Identify which cell holds the provided text, then report its [x, y] central coordinate. 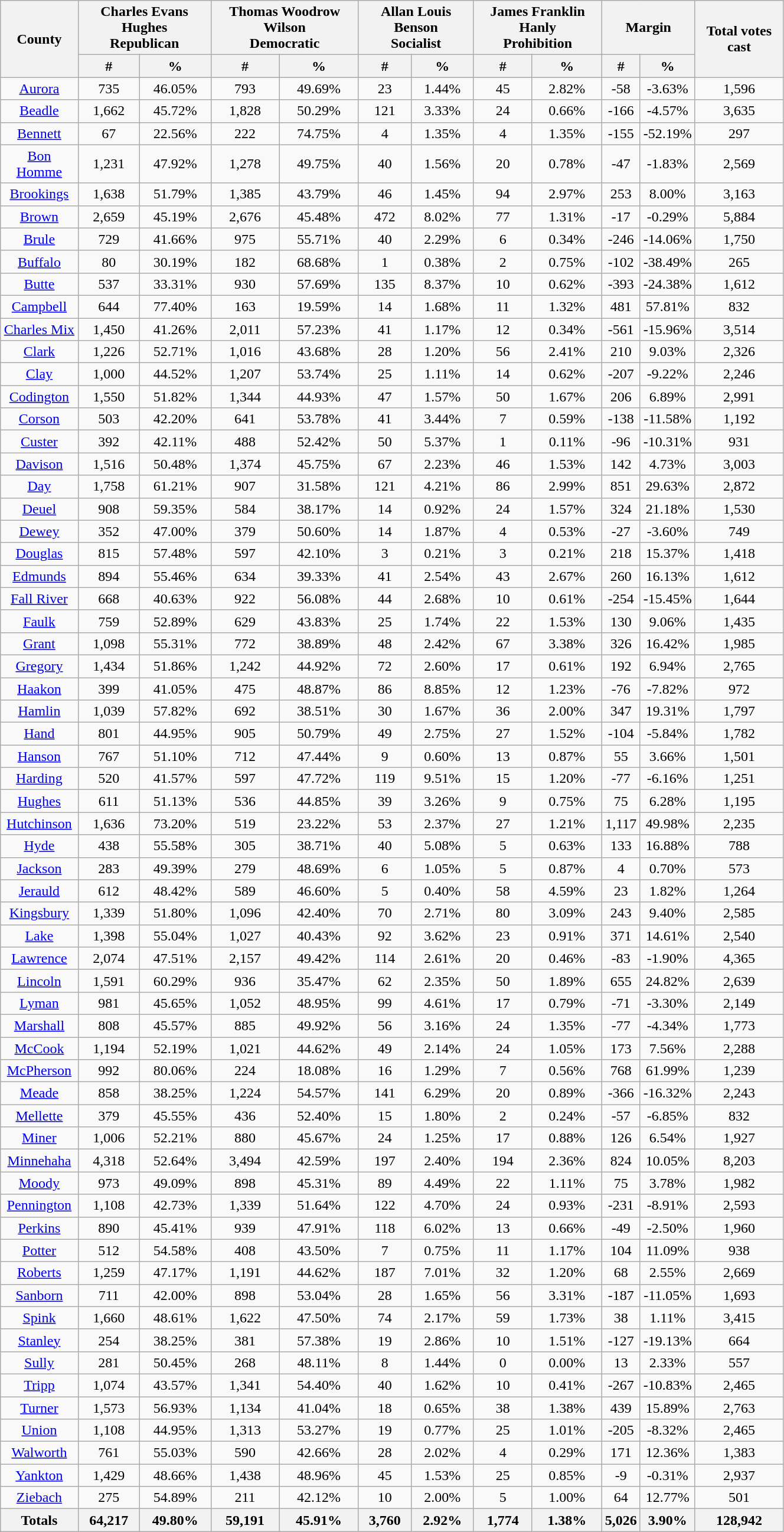
47.17% [175, 1273]
-0.31% [667, 1475]
4.59% [567, 891]
1,501 [739, 756]
43 [503, 576]
-47 [621, 164]
0.65% [442, 1408]
Roberts [39, 1273]
94 [503, 194]
104 [621, 1250]
1.25% [442, 1138]
749 [739, 531]
55.31% [175, 643]
43.50% [319, 1250]
1,027 [245, 936]
973 [109, 1183]
48.87% [319, 689]
1.32% [567, 306]
-207 [621, 374]
Totals [39, 1520]
1,797 [739, 711]
99 [385, 1003]
501 [739, 1498]
Yankton [39, 1475]
3,494 [245, 1161]
36 [503, 711]
735 [109, 89]
-104 [621, 734]
1,418 [739, 554]
49.09% [175, 1183]
19.59% [319, 306]
224 [245, 1071]
-4.57% [667, 111]
939 [245, 1228]
58 [503, 891]
2.61% [442, 958]
1,450 [109, 329]
2.97% [567, 194]
1,224 [245, 1093]
8.00% [667, 194]
-1.90% [667, 958]
2.82% [567, 89]
-8.32% [667, 1430]
-127 [621, 1340]
1,573 [109, 1408]
Brown [39, 217]
50.45% [175, 1363]
-15.45% [667, 599]
2.75% [442, 734]
Stanley [39, 1340]
-10.83% [667, 1385]
12.77% [667, 1498]
Turner [39, 1408]
38.89% [319, 643]
1.29% [442, 1071]
45.19% [175, 217]
2,243 [739, 1093]
880 [245, 1138]
1,374 [245, 464]
326 [621, 643]
45.48% [319, 217]
1,516 [109, 464]
9.51% [442, 779]
371 [621, 936]
1,134 [245, 1408]
12.36% [667, 1453]
Charles Evans HughesRepublican [144, 28]
-254 [621, 599]
Beadle [39, 111]
8,203 [739, 1161]
283 [109, 868]
-15.96% [667, 329]
1,264 [739, 891]
Sully [39, 1363]
692 [245, 711]
0.38% [442, 262]
47 [385, 397]
-76 [621, 689]
30.19% [175, 262]
1,278 [245, 164]
Perkins [39, 1228]
-9.22% [667, 374]
9.40% [667, 913]
171 [621, 1453]
2,991 [739, 397]
1,259 [109, 1273]
260 [621, 576]
1.52% [567, 734]
52.21% [175, 1138]
0.40% [442, 891]
68 [621, 1273]
1,828 [245, 111]
1.87% [442, 531]
2.71% [442, 913]
Hutchinson [39, 824]
1,194 [109, 1048]
142 [621, 464]
53.74% [319, 374]
-96 [621, 442]
51.80% [175, 913]
74 [385, 1318]
Corson [39, 419]
5,026 [621, 1520]
279 [245, 868]
Pennington [39, 1206]
Aurora [39, 89]
Mellette [39, 1116]
-1.83% [667, 164]
9.06% [667, 621]
18 [385, 1408]
Moody [39, 1183]
9.03% [667, 352]
2.68% [442, 599]
Harding [39, 779]
54.89% [175, 1498]
56.93% [175, 1408]
2,149 [739, 1003]
815 [109, 554]
890 [109, 1228]
55.03% [175, 1453]
Clay [39, 374]
281 [109, 1363]
51.13% [175, 801]
907 [245, 486]
5.08% [442, 846]
-7.82% [667, 689]
1,429 [109, 1475]
32 [503, 1273]
1,927 [739, 1138]
Hughes [39, 801]
1,207 [245, 374]
Union [39, 1430]
2,011 [245, 329]
55.71% [319, 239]
0.24% [567, 1116]
2.42% [442, 643]
41.57% [175, 779]
-393 [621, 284]
265 [739, 262]
-83 [621, 958]
49.39% [175, 868]
1,313 [245, 1430]
42.59% [319, 1161]
-561 [621, 329]
-24.38% [667, 284]
47.50% [319, 1318]
0.91% [567, 936]
60.29% [175, 981]
126 [621, 1138]
45.67% [319, 1138]
611 [109, 801]
18.08% [319, 1071]
-0.29% [667, 217]
48 [385, 643]
2.37% [442, 824]
38.71% [319, 846]
Lincoln [39, 981]
2.92% [442, 1520]
-102 [621, 262]
1,773 [739, 1025]
Douglas [39, 554]
38.17% [319, 509]
23.22% [319, 824]
-27 [621, 531]
759 [109, 621]
77.40% [175, 306]
4,365 [739, 958]
47.72% [319, 779]
Dewey [39, 531]
3.44% [442, 419]
Tripp [39, 1385]
61.99% [667, 1071]
52.64% [175, 1161]
438 [109, 846]
1,226 [109, 352]
42.66% [319, 1453]
1.51% [567, 1340]
0.70% [667, 868]
0.00% [567, 1363]
1.89% [567, 981]
-166 [621, 111]
1,341 [245, 1385]
1,434 [109, 666]
503 [109, 419]
42.20% [175, 419]
2.33% [667, 1363]
6.02% [442, 1228]
77 [503, 217]
3,514 [739, 329]
15.37% [667, 554]
975 [245, 239]
-19.13% [667, 1340]
-58 [621, 89]
44.92% [319, 666]
481 [621, 306]
0 [503, 1363]
-8.91% [667, 1206]
194 [503, 1161]
1,191 [245, 1273]
Day [39, 486]
Lake [39, 936]
39 [385, 801]
163 [245, 306]
43.79% [319, 194]
Gregory [39, 666]
0.79% [567, 1003]
Hyde [39, 846]
53.04% [319, 1295]
53 [385, 824]
1,117 [621, 824]
275 [109, 1498]
2,540 [739, 936]
-267 [621, 1385]
48.95% [319, 1003]
1,982 [739, 1183]
55.04% [175, 936]
2,937 [739, 1475]
-16.32% [667, 1093]
612 [109, 891]
-155 [621, 133]
173 [621, 1048]
Fall River [39, 599]
57.23% [319, 329]
0.46% [567, 958]
54.58% [175, 1250]
1,000 [109, 374]
584 [245, 509]
50.48% [175, 464]
488 [245, 442]
49.75% [319, 164]
45.55% [175, 1116]
1,039 [109, 711]
-4.34% [667, 1025]
6.94% [667, 666]
45.65% [175, 1003]
352 [109, 531]
49.69% [319, 89]
130 [621, 621]
29.63% [667, 486]
-246 [621, 239]
-52.19% [667, 133]
41.26% [175, 329]
1.45% [442, 194]
1,096 [245, 913]
45.91% [319, 1520]
512 [109, 1250]
1,750 [739, 239]
45.72% [175, 111]
2.60% [442, 666]
22.56% [175, 133]
45.75% [319, 464]
1.31% [567, 217]
2,593 [739, 1206]
Bon Homme [39, 164]
Deuel [39, 509]
Minnehaha [39, 1161]
Spink [39, 1318]
1.21% [567, 824]
47.51% [175, 958]
182 [245, 262]
268 [245, 1363]
48.42% [175, 891]
1,242 [245, 666]
8.02% [442, 217]
1,591 [109, 981]
42.40% [319, 913]
392 [109, 442]
641 [245, 419]
1.62% [442, 1385]
48.11% [319, 1363]
Margin [648, 28]
48.96% [319, 1475]
2,569 [739, 164]
68.68% [319, 262]
80.06% [175, 1071]
7.01% [442, 1273]
2,763 [739, 1408]
885 [245, 1025]
15.89% [667, 1408]
206 [621, 397]
County [39, 39]
33.31% [175, 284]
61.21% [175, 486]
436 [245, 1116]
Haakon [39, 689]
0.89% [567, 1093]
133 [621, 846]
49.80% [175, 1520]
851 [621, 486]
McPherson [39, 1071]
55.46% [175, 576]
41.66% [175, 239]
1,550 [109, 397]
1,660 [109, 1318]
1,052 [245, 1003]
38.51% [319, 711]
62 [385, 981]
2.40% [442, 1161]
0.11% [567, 442]
31.58% [319, 486]
Jerauld [39, 891]
52.42% [319, 442]
-6.85% [667, 1116]
-5.84% [667, 734]
1,021 [245, 1048]
801 [109, 734]
-49 [621, 1228]
936 [245, 981]
1,195 [739, 801]
42.10% [319, 554]
2.86% [442, 1340]
6.29% [442, 1093]
-9 [621, 1475]
Custer [39, 442]
-3.60% [667, 531]
57.69% [319, 284]
2.14% [442, 1048]
Walworth [39, 1453]
118 [385, 1228]
44 [385, 599]
8.85% [442, 689]
Buffalo [39, 262]
40.43% [319, 936]
McCook [39, 1048]
41.04% [319, 1408]
59,191 [245, 1520]
-10.31% [667, 442]
1,006 [109, 1138]
89 [385, 1183]
254 [109, 1340]
1,758 [109, 486]
1.23% [567, 689]
57.81% [667, 306]
0.53% [567, 531]
Kingsbury [39, 913]
-187 [621, 1295]
0.85% [567, 1475]
634 [245, 576]
114 [385, 958]
Miner [39, 1138]
1.00% [567, 1498]
0.60% [442, 756]
Butte [39, 284]
1.82% [667, 891]
Charles Mix [39, 329]
3.16% [442, 1025]
52.71% [175, 352]
3.38% [567, 643]
Bennett [39, 133]
11.09% [667, 1250]
1,960 [739, 1228]
51.64% [319, 1206]
Thomas Woodrow WilsonDemocratic [285, 28]
858 [109, 1093]
2.35% [442, 981]
-2.50% [667, 1228]
3.66% [667, 756]
1,239 [739, 1071]
2.54% [442, 576]
557 [739, 1363]
243 [621, 913]
Edmunds [39, 576]
2,676 [245, 217]
768 [621, 1071]
1,622 [245, 1318]
3,163 [739, 194]
211 [245, 1498]
0.59% [567, 419]
0.63% [567, 846]
45.41% [175, 1228]
930 [245, 284]
53.78% [319, 419]
43.57% [175, 1385]
Codington [39, 397]
43.68% [319, 352]
45.57% [175, 1025]
824 [621, 1161]
-3.63% [667, 89]
55 [621, 756]
0.93% [567, 1206]
35.47% [319, 981]
3,003 [739, 464]
1,644 [739, 599]
50.79% [319, 734]
3,760 [385, 1520]
938 [739, 1250]
711 [109, 1295]
210 [621, 352]
6.54% [667, 1138]
305 [245, 846]
43.83% [319, 621]
50.60% [319, 531]
16.13% [667, 576]
589 [245, 891]
2.23% [442, 464]
72 [385, 666]
0.56% [567, 1071]
0.77% [442, 1430]
4.61% [442, 1003]
8.37% [442, 284]
1,636 [109, 824]
729 [109, 239]
24.82% [667, 981]
7.56% [667, 1048]
-6.16% [667, 779]
Grant [39, 643]
644 [109, 306]
2.17% [442, 1318]
6.89% [667, 397]
3.31% [567, 1295]
908 [109, 509]
2,246 [739, 374]
1,638 [109, 194]
1,192 [739, 419]
0.88% [567, 1138]
16.88% [667, 846]
894 [109, 576]
Allan Louis BensonSocialist [416, 28]
1,782 [739, 734]
51.79% [175, 194]
222 [245, 133]
712 [245, 756]
51.82% [175, 397]
48.61% [175, 1318]
Sanborn [39, 1295]
1,438 [245, 1475]
0.78% [567, 164]
1.56% [442, 164]
187 [385, 1273]
48.66% [175, 1475]
Lawrence [39, 958]
73.20% [175, 824]
41.05% [175, 689]
2.29% [442, 239]
668 [109, 599]
Ziebach [39, 1498]
46.05% [175, 89]
Davison [39, 464]
James Franklin HanlyProhibition [537, 28]
21.18% [667, 509]
1,662 [109, 111]
5.37% [442, 442]
5,884 [739, 217]
408 [245, 1250]
-14.06% [667, 239]
42.73% [175, 1206]
2.41% [567, 352]
54.40% [319, 1385]
1,383 [739, 1453]
2,585 [739, 913]
992 [109, 1071]
19.31% [667, 711]
Hand [39, 734]
-11.58% [667, 419]
2,639 [739, 981]
-38.49% [667, 262]
Lyman [39, 1003]
573 [739, 868]
30 [385, 711]
92 [385, 936]
2,074 [109, 958]
439 [621, 1408]
Meade [39, 1093]
47.92% [175, 164]
141 [385, 1093]
1,985 [739, 643]
2,235 [739, 824]
3.90% [667, 1520]
Potter [39, 1250]
324 [621, 509]
59 [503, 1318]
51.86% [175, 666]
2,326 [739, 352]
-71 [621, 1003]
8 [385, 1363]
Faulk [39, 621]
52.19% [175, 1048]
70 [385, 913]
42.00% [175, 1295]
2,872 [739, 486]
4.21% [442, 486]
128,942 [739, 1520]
2,157 [245, 958]
1.80% [442, 1116]
44.52% [175, 374]
50.29% [319, 111]
16 [385, 1071]
39.33% [319, 576]
3.33% [442, 111]
59.35% [175, 509]
56.08% [319, 599]
47.91% [319, 1228]
472 [385, 217]
10.05% [667, 1161]
14.61% [667, 936]
1,774 [503, 1520]
2.02% [442, 1453]
1,398 [109, 936]
54.57% [319, 1093]
40.63% [175, 599]
Jackson [39, 868]
2.55% [667, 1273]
1.74% [442, 621]
Hanson [39, 756]
1,074 [109, 1385]
297 [739, 133]
51.10% [175, 756]
-231 [621, 1206]
16.42% [667, 643]
519 [245, 824]
4.70% [442, 1206]
1.65% [442, 1295]
46.60% [319, 891]
1.73% [567, 1318]
42.12% [319, 1498]
1,596 [739, 89]
2,765 [739, 666]
1,251 [739, 779]
47.00% [175, 531]
6.28% [667, 801]
2,288 [739, 1048]
772 [245, 643]
74.75% [319, 133]
381 [245, 1340]
-366 [621, 1093]
808 [109, 1025]
2,659 [109, 217]
57.38% [319, 1340]
590 [245, 1453]
-138 [621, 419]
253 [621, 194]
3.26% [442, 801]
192 [621, 666]
793 [245, 89]
0.41% [567, 1385]
2.99% [567, 486]
1,530 [739, 509]
922 [245, 599]
64 [621, 1498]
1,016 [245, 352]
0.92% [442, 509]
44.85% [319, 801]
4,318 [109, 1161]
981 [109, 1003]
1,385 [245, 194]
Campbell [39, 306]
536 [245, 801]
Total votes cast [739, 39]
972 [739, 689]
52.40% [319, 1116]
42.11% [175, 442]
520 [109, 779]
3.62% [442, 936]
119 [385, 779]
Clark [39, 352]
57.48% [175, 554]
2,669 [739, 1273]
347 [621, 711]
3,415 [739, 1318]
Brookings [39, 194]
1,231 [109, 164]
2.67% [567, 576]
4.73% [667, 464]
52.89% [175, 621]
-3.30% [667, 1003]
55.58% [175, 846]
49.92% [319, 1025]
218 [621, 554]
Brule [39, 239]
788 [739, 846]
3.09% [567, 913]
Hamlin [39, 711]
64,217 [109, 1520]
-205 [621, 1430]
135 [385, 284]
48.69% [319, 868]
1,098 [109, 643]
1.01% [567, 1430]
1,344 [245, 397]
197 [385, 1161]
905 [245, 734]
57.82% [175, 711]
3.78% [667, 1183]
53.27% [319, 1430]
2.36% [567, 1161]
767 [109, 756]
Marshall [39, 1025]
629 [245, 621]
664 [739, 1340]
537 [109, 284]
3,635 [739, 111]
1.68% [442, 306]
761 [109, 1453]
47.44% [319, 756]
0.29% [567, 1453]
44.93% [319, 397]
1,435 [739, 621]
1,693 [739, 1295]
931 [739, 442]
-11.05% [667, 1295]
45.31% [319, 1183]
399 [109, 689]
49.42% [319, 958]
655 [621, 981]
49.98% [667, 824]
-17 [621, 217]
4.49% [442, 1183]
-57 [621, 1116]
122 [385, 1206]
475 [245, 689]
